Pinpoint the cell where the given text exists, returning its (X, Y) midpoint coordinate. 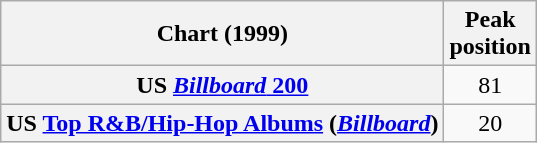
US Billboard 200 (222, 85)
US Top R&B/Hip-Hop Albums (Billboard) (222, 123)
81 (490, 85)
20 (490, 123)
Peakposition (490, 34)
Chart (1999) (222, 34)
